From the cell containing the given text, extract its center point as (x, y) coordinate. 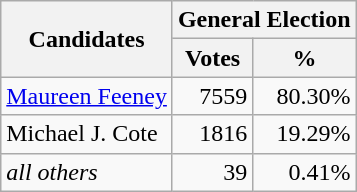
7559 (212, 96)
all others (87, 172)
General Election (264, 20)
39 (212, 172)
80.30% (304, 96)
Michael J. Cote (87, 134)
Votes (212, 58)
Candidates (87, 39)
1816 (212, 134)
19.29% (304, 134)
Maureen Feeney (87, 96)
0.41% (304, 172)
% (304, 58)
